Determine the (x, y) coordinate at the center of the cell enclosing the given text.  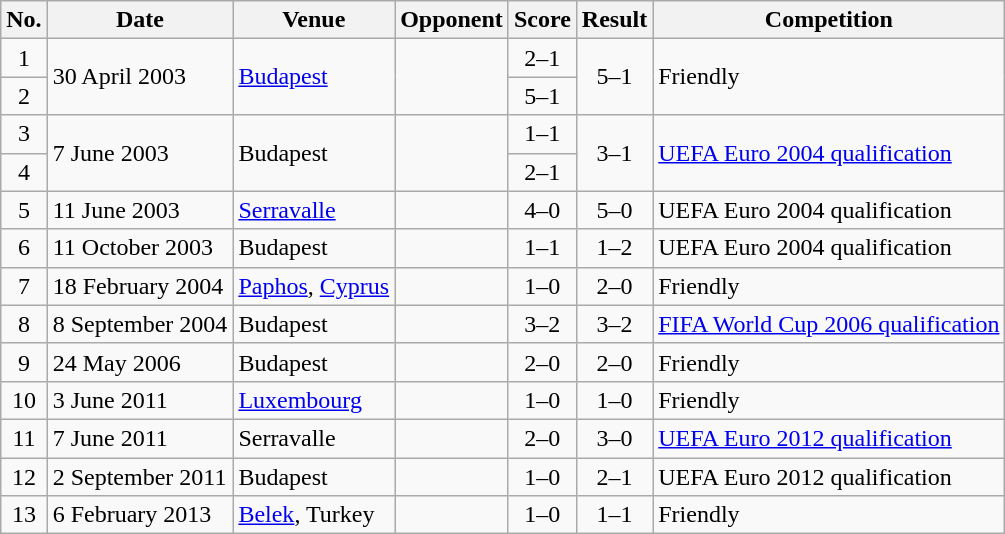
11 (24, 438)
4–0 (542, 210)
3–1 (614, 153)
Opponent (452, 20)
3 June 2011 (140, 400)
30 April 2003 (140, 77)
2 September 2011 (140, 477)
8 (24, 324)
8 September 2004 (140, 324)
5 (24, 210)
11 June 2003 (140, 210)
6 February 2013 (140, 515)
Competition (829, 20)
7 (24, 286)
11 October 2003 (140, 248)
6 (24, 248)
3 (24, 134)
5–0 (614, 210)
Date (140, 20)
10 (24, 400)
1 (24, 58)
Result (614, 20)
No. (24, 20)
3–0 (614, 438)
12 (24, 477)
2 (24, 96)
9 (24, 362)
1–2 (614, 248)
Luxembourg (314, 400)
Paphos, Cyprus (314, 286)
18 February 2004 (140, 286)
FIFA World Cup 2006 qualification (829, 324)
Belek, Turkey (314, 515)
24 May 2006 (140, 362)
7 June 2011 (140, 438)
Venue (314, 20)
4 (24, 172)
Score (542, 20)
7 June 2003 (140, 153)
13 (24, 515)
